Determine the (x, y) coordinate at the center of the cell enclosing the given text.  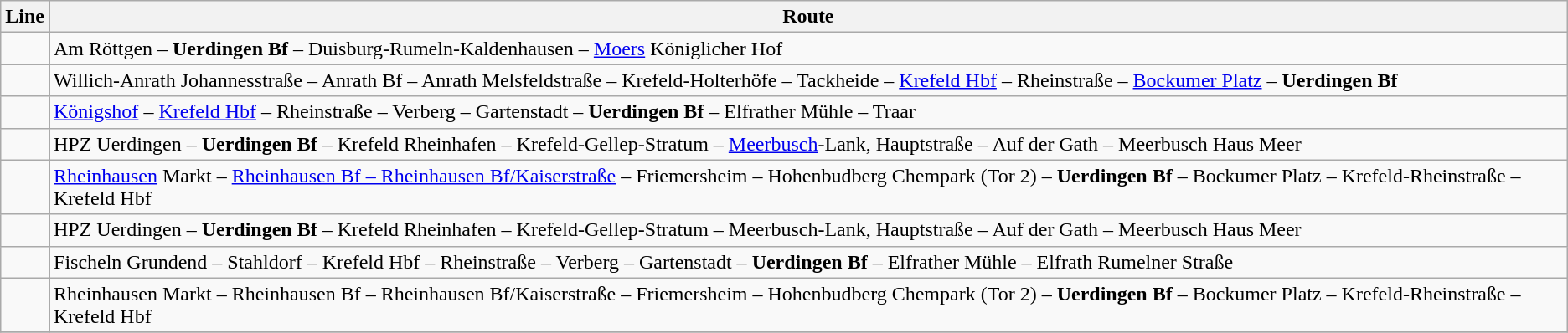
Fischeln Grundend – Stahldorf – Krefeld Hbf – Rheinstraße – Verberg – Gartenstadt – Uerdingen Bf – Elfrather Mühle – Elfrath Rumelner Straße (807, 262)
Königshof – Krefeld Hbf – Rheinstraße – Verberg – Gartenstadt – Uerdingen Bf – Elfrather Mühle – Traar (807, 112)
Line (25, 17)
Am Röttgen – Uerdingen Bf – Duisburg-Rumeln-Kaldenhausen – Moers Königlicher Hof (807, 49)
Route (807, 17)
